Output the [x, y] coordinate of the center of the cell containing the given text.  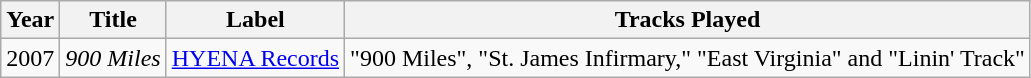
Label [255, 20]
HYENA Records [255, 58]
Title [113, 20]
"900 Miles", "St. James Infirmary," "East Virginia" and "Linin' Track" [688, 58]
Year [30, 20]
900 Miles [113, 58]
Tracks Played [688, 20]
2007 [30, 58]
